Find where the given text appears and provide that cell's center as (X, Y) coordinate. 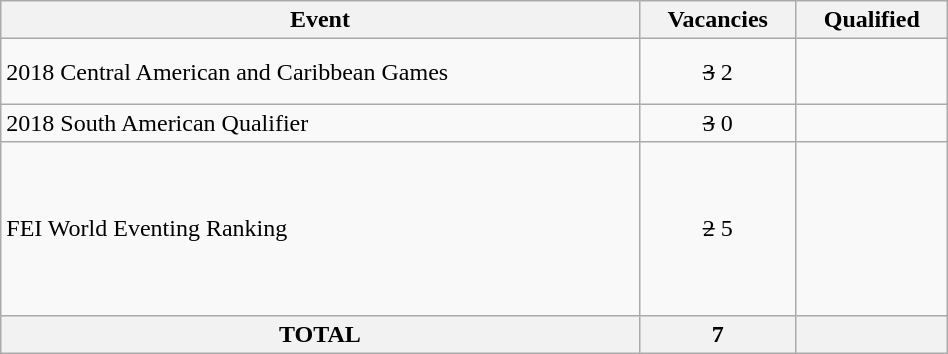
FEI World Eventing Ranking (320, 228)
3 0 (718, 123)
TOTAL (320, 334)
Event (320, 20)
2018 South American Qualifier (320, 123)
3 2 (718, 72)
Vacancies (718, 20)
2018 Central American and Caribbean Games (320, 72)
Qualified (872, 20)
2 5 (718, 228)
7 (718, 334)
